Return the [X, Y] coordinate for the center point of the cell that contains the specified text.  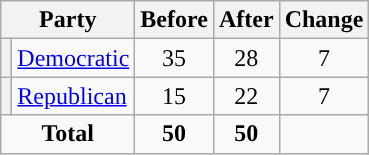
Democratic [74, 58]
35 [174, 58]
Party [68, 20]
Republican [74, 96]
15 [174, 96]
After [246, 20]
Before [174, 20]
28 [246, 58]
Total [68, 134]
Change [324, 20]
22 [246, 96]
